Scan for the cell matching the given text and deliver its (X, Y) coordinate at center. 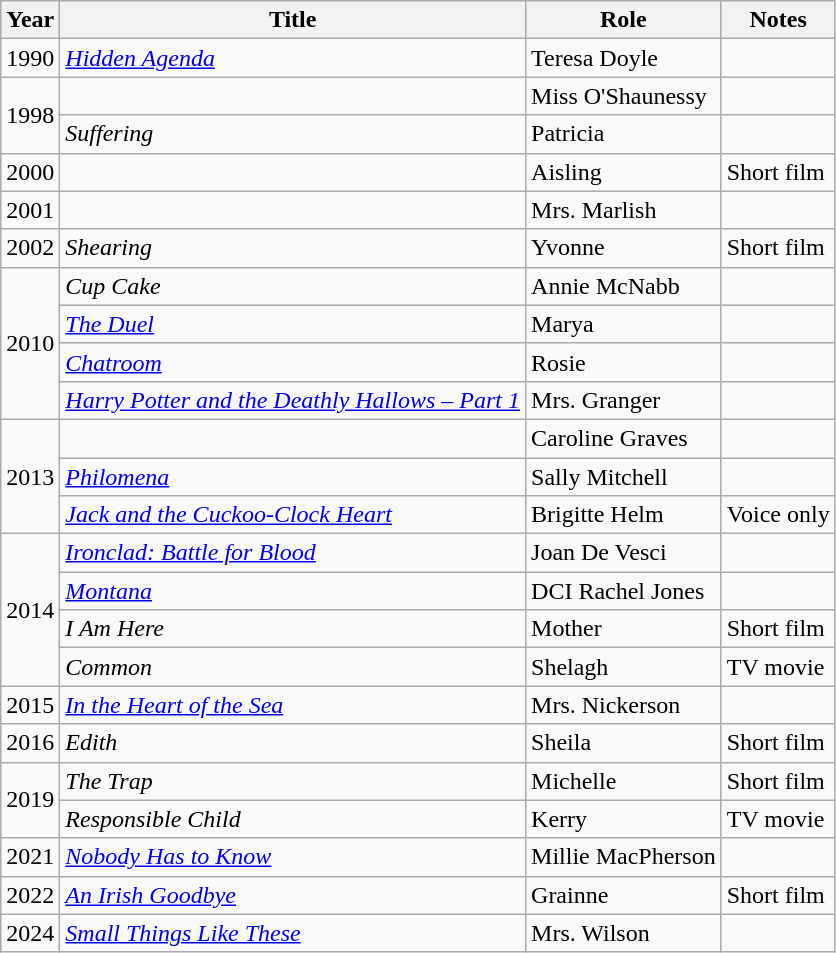
2016 (30, 743)
2015 (30, 705)
1998 (30, 115)
Sally Mitchell (624, 477)
Aisling (624, 172)
Sheila (624, 743)
Caroline Graves (624, 438)
2000 (30, 172)
2022 (30, 895)
Philomena (293, 477)
DCI Rachel Jones (624, 591)
Brigitte Helm (624, 515)
Patricia (624, 134)
Common (293, 667)
2024 (30, 933)
Chatroom (293, 362)
Nobody Has to Know (293, 857)
Shelagh (624, 667)
Grainne (624, 895)
2021 (30, 857)
Annie McNabb (624, 286)
2014 (30, 610)
Mrs. Wilson (624, 933)
Cup Cake (293, 286)
Role (624, 20)
Mrs. Marlish (624, 210)
Responsible Child (293, 819)
The Duel (293, 324)
Miss O'Shaunessy (624, 96)
Joan De Vesci (624, 553)
An Irish Goodbye (293, 895)
Ironclad: Battle for Blood (293, 553)
Montana (293, 591)
1990 (30, 58)
Shearing (293, 248)
2010 (30, 343)
2002 (30, 248)
Kerry (624, 819)
The Trap (293, 781)
Year (30, 20)
Millie MacPherson (624, 857)
Notes (778, 20)
Edith (293, 743)
Hidden Agenda (293, 58)
Mother (624, 629)
Yvonne (624, 248)
2013 (30, 476)
2019 (30, 800)
Voice only (778, 515)
Harry Potter and the Deathly Hallows – Part 1 (293, 400)
Jack and the Cuckoo-Clock Heart (293, 515)
Marya (624, 324)
In the Heart of the Sea (293, 705)
Rosie (624, 362)
Mrs. Nickerson (624, 705)
2001 (30, 210)
Teresa Doyle (624, 58)
Small Things Like These (293, 933)
Title (293, 20)
Michelle (624, 781)
Suffering (293, 134)
I Am Here (293, 629)
Mrs. Granger (624, 400)
